Pinpoint the cell where the given text exists, returning its [X, Y] midpoint coordinate. 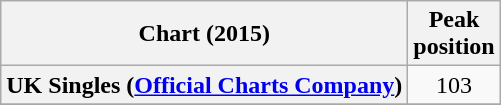
103 [454, 85]
Chart (2015) [204, 34]
UK Singles (Official Charts Company) [204, 85]
Peakposition [454, 34]
